Locate the cell with the specified text and output its (x, y) center coordinate. 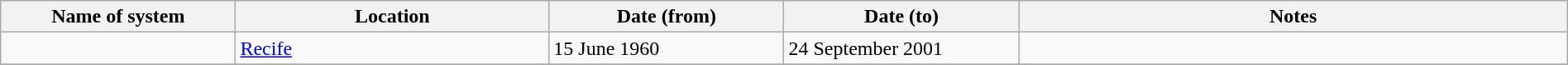
Name of system (118, 17)
Notes (1293, 17)
24 September 2001 (901, 48)
Location (392, 17)
Date (from) (667, 17)
15 June 1960 (667, 48)
Date (to) (901, 17)
Recife (392, 48)
